Return the [x, y] coordinate for the center point of the cell that contains the specified text.  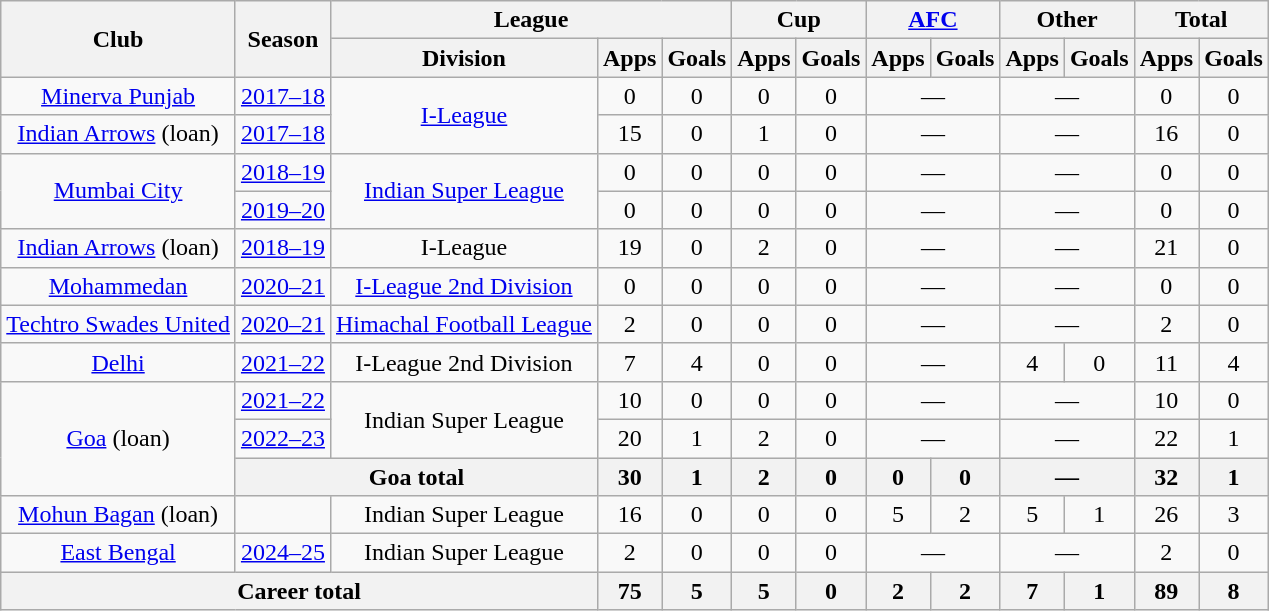
75 [629, 591]
East Bengal [118, 553]
11 [1166, 362]
21 [1166, 248]
Season [282, 39]
26 [1166, 515]
League [530, 20]
2019–20 [282, 210]
Delhi [118, 362]
19 [629, 248]
3 [1234, 515]
Himachal Football League [464, 324]
Mohammedan [118, 286]
20 [629, 438]
8 [1234, 591]
Cup [799, 20]
Mumbai City [118, 191]
Techtro Swades United [118, 324]
Minerva Punjab [118, 96]
89 [1166, 591]
32 [1166, 477]
2024–25 [282, 553]
22 [1166, 438]
Division [464, 58]
Total [1201, 20]
15 [629, 134]
Goa total [416, 477]
30 [629, 477]
Mohun Bagan (loan) [118, 515]
Goa (loan) [118, 438]
AFC [933, 20]
Club [118, 39]
Other [1067, 20]
2022–23 [282, 438]
Career total [300, 591]
